Output the (x, y) coordinate of the center of the cell containing the given text.  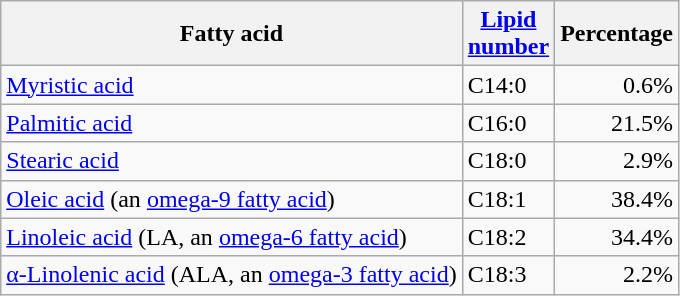
34.4% (617, 237)
C14:0 (508, 85)
2.9% (617, 161)
Lipidnumber (508, 34)
Fatty acid (232, 34)
Percentage (617, 34)
C18:1 (508, 199)
Linoleic acid (LA, an omega-6 fatty acid) (232, 237)
38.4% (617, 199)
α-Linolenic acid (ALA, an omega-3 fatty acid) (232, 275)
Oleic acid (an omega-9 fatty acid) (232, 199)
C16:0 (508, 123)
21.5% (617, 123)
Palmitic acid (232, 123)
2.2% (617, 275)
C18:2 (508, 237)
Myristic acid (232, 85)
C18:3 (508, 275)
C18:0 (508, 161)
0.6% (617, 85)
Stearic acid (232, 161)
